Scan for the cell matching the given text and deliver its [X, Y] coordinate at center. 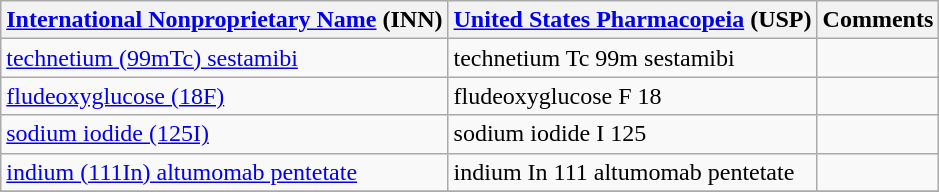
International Nonproprietary Name (INN) [224, 20]
United States Pharmacopeia (USP) [632, 20]
sodium iodide I 125 [632, 134]
indium (111In) altumomab pentetate [224, 172]
fludeoxyglucose F 18 [632, 96]
Comments [878, 20]
sodium iodide (125I) [224, 134]
technetium (99mTc) sestamibi [224, 58]
fludeoxyglucose (18F) [224, 96]
indium In 111 altumomab pentetate [632, 172]
technetium Tc 99m sestamibi [632, 58]
